Search for the cell housing the specified text and yield its [X, Y] center coordinate. 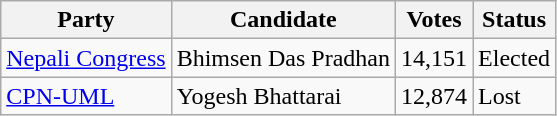
Bhimsen Das Pradhan [283, 58]
Elected [514, 58]
Votes [434, 20]
Lost [514, 96]
Candidate [283, 20]
Status [514, 20]
Yogesh Bhattarai [283, 96]
Party [86, 20]
Nepali Congress [86, 58]
CPN-UML [86, 96]
14,151 [434, 58]
12,874 [434, 96]
